Find where the given text appears and provide that cell's center as [X, Y] coordinate. 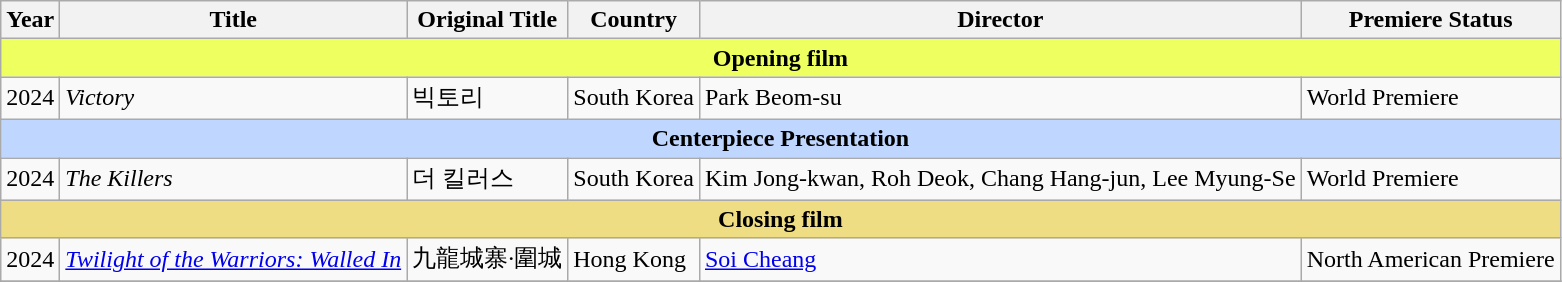
Director [1000, 20]
The Killers [234, 180]
Premiere Status [1430, 20]
Original Title [488, 20]
Country [634, 20]
North American Premiere [1430, 260]
Centerpiece Presentation [780, 138]
Year [30, 20]
Soi Cheang [1000, 260]
Kim Jong-kwan, Roh Deok, Chang Hang-jun, Lee Myung-Se [1000, 180]
더 킬러스 [488, 180]
Park Beom-su [1000, 98]
빅토리 [488, 98]
Hong Kong [634, 260]
九龍城寨·圍城 [488, 260]
Opening film [780, 58]
Twilight of the Warriors: Walled In [234, 260]
Closing film [780, 219]
Title [234, 20]
Victory [234, 98]
